Identify which cell holds the provided text, then report its (x, y) central coordinate. 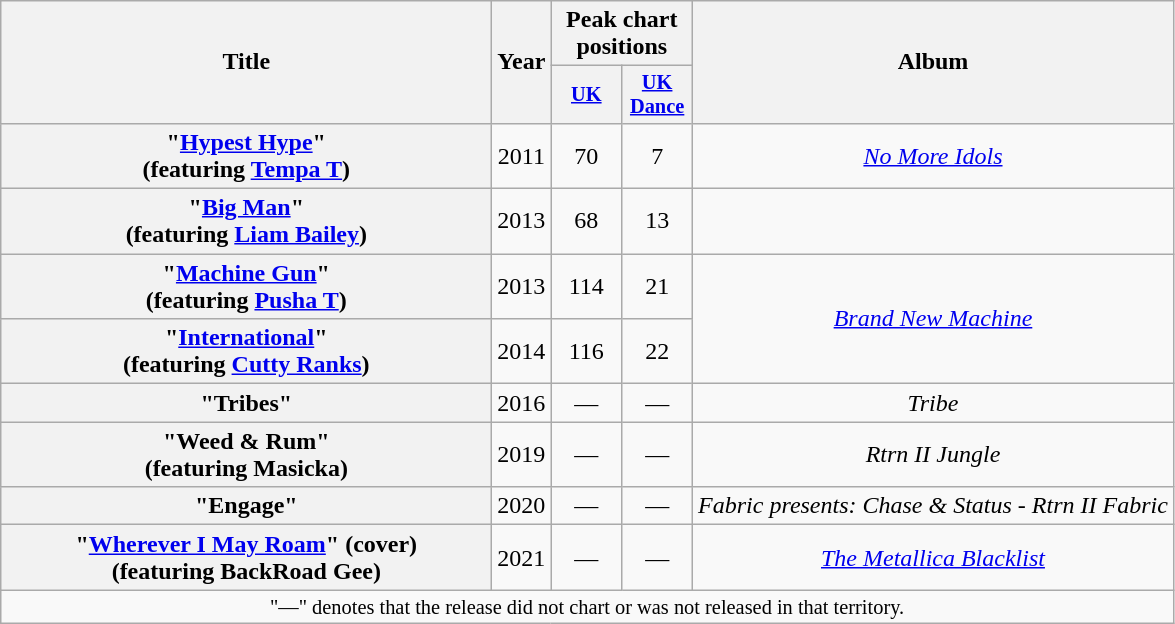
Album (934, 62)
13 (658, 222)
2021 (522, 558)
2016 (522, 403)
"Weed & Rum"(featuring Masicka) (246, 454)
70 (586, 156)
2019 (522, 454)
"Hypest Hype"(featuring Tempa T) (246, 156)
"—" denotes that the release did not chart or was not released in that territory. (588, 607)
Tribe (934, 403)
Brand New Machine (934, 319)
"Tribes" (246, 403)
116 (586, 352)
Fabric presents: Chase & Status - Rtrn II Fabric (934, 506)
2014 (522, 352)
Year (522, 62)
2011 (522, 156)
2020 (522, 506)
114 (586, 286)
Rtrn II Jungle (934, 454)
"International"(featuring Cutty Ranks) (246, 352)
21 (658, 286)
UK Dance (658, 95)
Peak chart positions (622, 34)
"Big Man"(featuring Liam Bailey) (246, 222)
"Engage" (246, 506)
68 (586, 222)
"Wherever I May Roam" (cover)(featuring BackRoad Gee) (246, 558)
Title (246, 62)
The Metallica Blacklist (934, 558)
"Machine Gun"(featuring Pusha T) (246, 286)
7 (658, 156)
UK (586, 95)
22 (658, 352)
No More Idols (934, 156)
